Determine the [X, Y] coordinate at the center of the cell enclosing the given text.  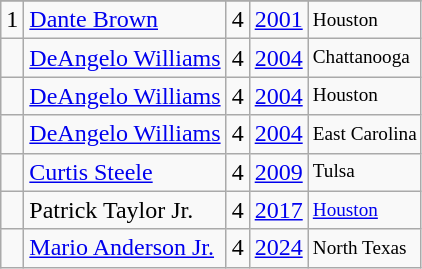
Patrick Taylor Jr. [125, 210]
Mario Anderson Jr. [125, 248]
Dante Brown [125, 20]
1 [12, 20]
Tulsa [364, 172]
2009 [278, 172]
2024 [278, 248]
North Texas [364, 248]
Curtis Steele [125, 172]
2017 [278, 210]
East Carolina [364, 134]
Chattanooga [364, 58]
2001 [278, 20]
